Return (X, Y) of the center of cell containing provided text 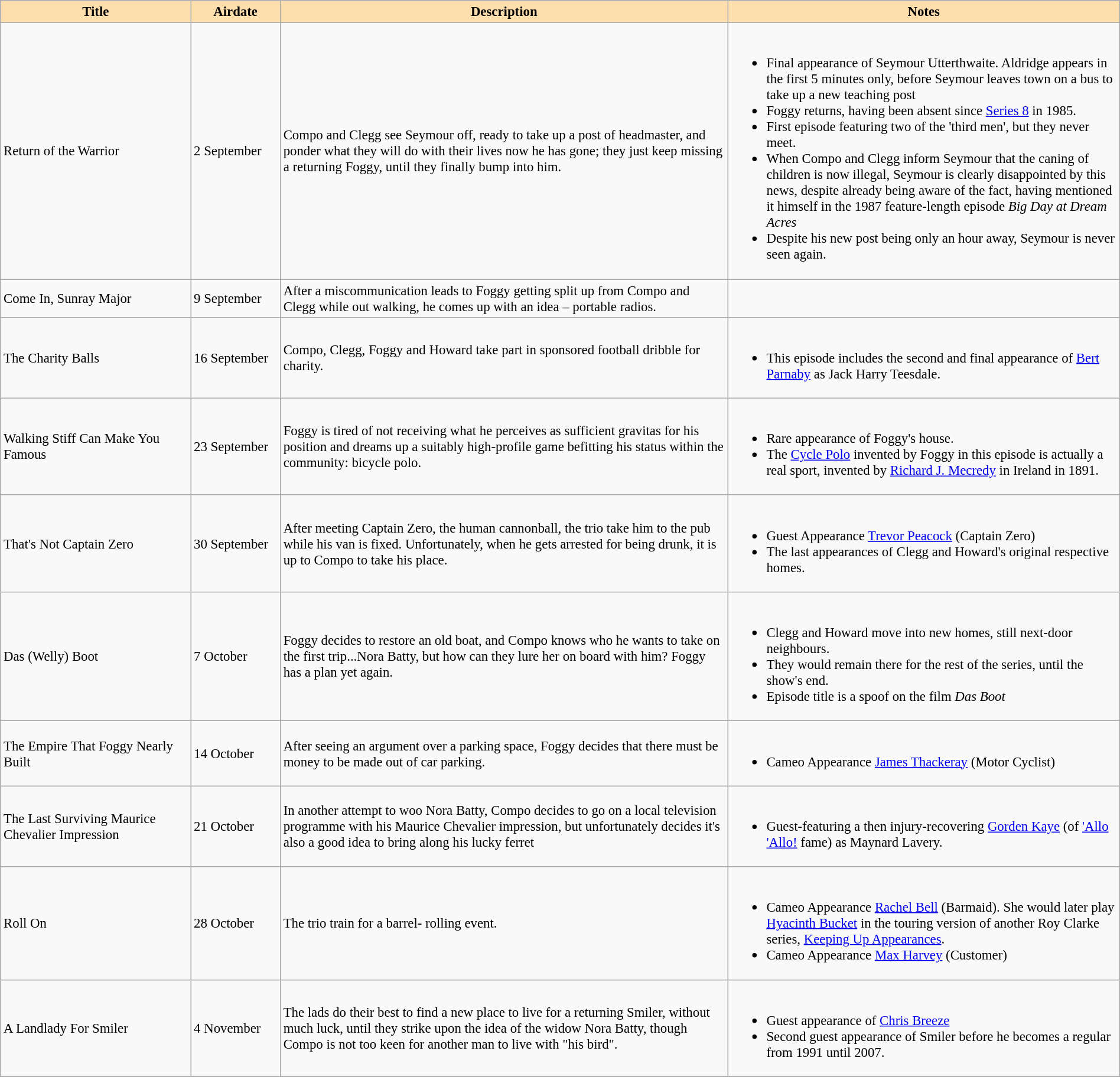
Return of the Warrior (96, 151)
A Landlady For Smiler (96, 1028)
Guest-featuring a then injury-recovering Gorden Kaye (of 'Allo 'Allo! fame) as Maynard Lavery. (924, 827)
Come In, Sunray Major (96, 299)
9 September (236, 299)
30 September (236, 544)
23 September (236, 446)
7 October (236, 657)
Das (Welly) Boot (96, 657)
After seeing an argument over a parking space, Foggy decides that there must be money to be made out of car parking. (504, 753)
The trio train for a barrel- rolling event. (504, 923)
The Empire That Foggy Nearly Built (96, 753)
Guest appearance of Chris BreezeSecond guest appearance of Smiler before he becomes a regular from 1991 until 2007. (924, 1028)
2 September (236, 151)
After a miscommunication leads to Foggy getting split up from Compo and Clegg while out walking, he comes up with an idea – portable radios. (504, 299)
4 November (236, 1028)
Compo, Clegg, Foggy and Howard take part in sponsored football dribble for charity. (504, 358)
Airdate (236, 12)
That's Not Captain Zero (96, 544)
This episode includes the second and final appearance of Bert Parnaby as Jack Harry Teesdale. (924, 358)
Guest Appearance Trevor Peacock (Captain Zero)The last appearances of Clegg and Howard's original respective homes. (924, 544)
Roll On (96, 923)
Title (96, 12)
16 September (236, 358)
Description (504, 12)
21 October (236, 827)
The Last Surviving Maurice Chevalier Impression (96, 827)
The Charity Balls (96, 358)
Cameo Appearance James Thackeray (Motor Cyclist) (924, 753)
Notes (924, 12)
28 October (236, 923)
Walking Stiff Can Make You Famous (96, 446)
14 October (236, 753)
